Search for the cell housing the specified text and yield its [X, Y] center coordinate. 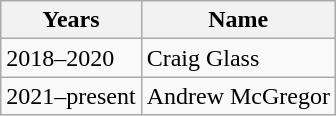
2018–2020 [71, 58]
Andrew McGregor [238, 96]
Name [238, 20]
Craig Glass [238, 58]
Years [71, 20]
2021–present [71, 96]
